Pinpoint the cell where the given text exists, returning its [X, Y] midpoint coordinate. 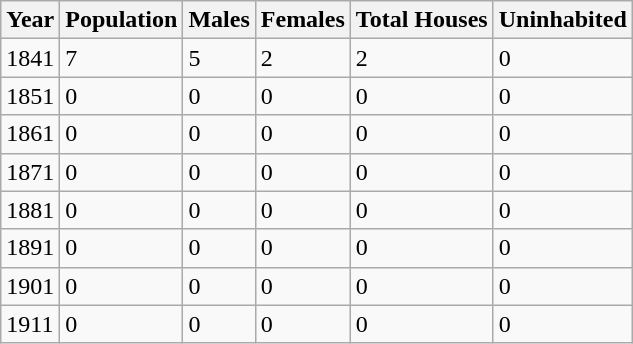
1841 [30, 58]
Population [122, 20]
Females [302, 20]
Year [30, 20]
Uninhabited [562, 20]
1911 [30, 324]
7 [122, 58]
1881 [30, 210]
Total Houses [422, 20]
5 [219, 58]
1901 [30, 286]
Males [219, 20]
1851 [30, 96]
1891 [30, 248]
1861 [30, 134]
1871 [30, 172]
